Output the (X, Y) coordinate of the center of the cell containing the given text.  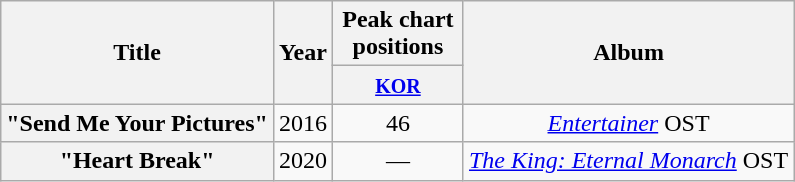
KOR (398, 85)
Peak chart positions (398, 34)
Entertainer OST (628, 123)
Title (138, 52)
The King: Eternal Monarch OST (628, 161)
Album (628, 52)
2020 (302, 161)
46 (398, 123)
"Send Me Your Pictures" (138, 123)
Year (302, 52)
2016 (302, 123)
— (398, 161)
"Heart Break" (138, 161)
